Detect which cell encompasses the target text, then output its [x, y] center coordinate. 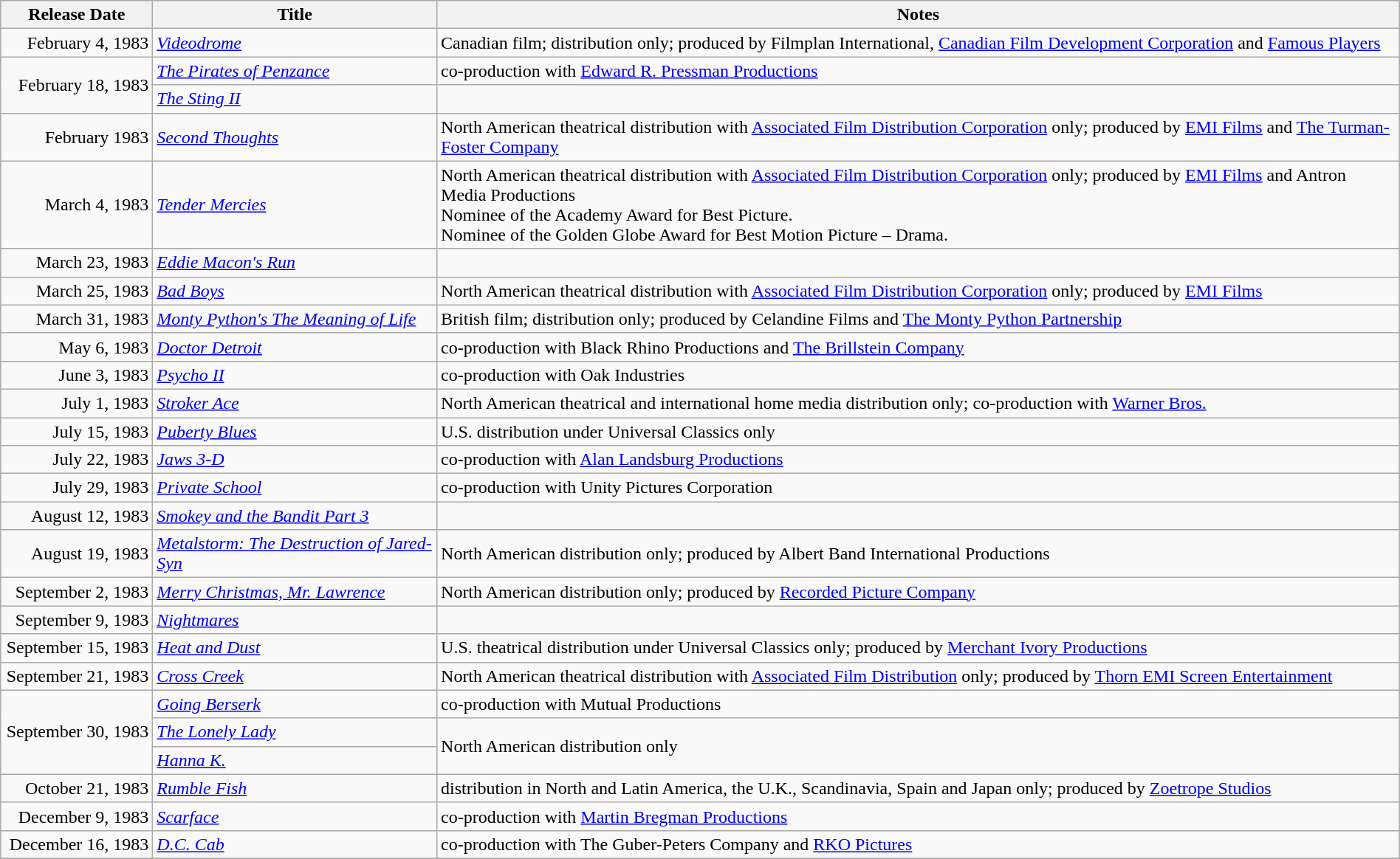
February 4, 1983 [77, 43]
The Pirates of Penzance [295, 71]
September 21, 1983 [77, 676]
North American distribution only; produced by Recorded Picture Company [919, 592]
North American theatrical and international home media distribution only; co-production with Warner Bros. [919, 403]
co-production with Edward R. Pressman Productions [919, 71]
December 9, 1983 [77, 816]
distribution in North and Latin America, the U.K., Scandinavia, Spain and Japan only; produced by Zoetrope Studios [919, 788]
co-production with Alan Landsburg Productions [919, 460]
Doctor Detroit [295, 347]
February 18, 1983 [77, 85]
U.S. distribution under Universal Classics only [919, 432]
Release Date [77, 15]
D.C. Cab [295, 844]
Private School [295, 488]
July 29, 1983 [77, 488]
October 21, 1983 [77, 788]
co-production with The Guber-Peters Company and RKO Pictures [919, 844]
Stroker Ace [295, 403]
Title [295, 15]
Heat and Dust [295, 648]
U.S. theatrical distribution under Universal Classics only; produced by Merchant Ivory Productions [919, 648]
Hanna K. [295, 760]
Merry Christmas, Mr. Lawrence [295, 592]
Metalstorm: The Destruction of Jared-Syn [295, 553]
May 6, 1983 [77, 347]
co-production with Unity Pictures Corporation [919, 488]
March 31, 1983 [77, 319]
March 4, 1983 [77, 205]
co-production with Black Rhino Productions and The Brillstein Company [919, 347]
June 3, 1983 [77, 375]
September 30, 1983 [77, 732]
North American theatrical distribution with Associated Film Distribution only; produced by Thorn EMI Screen Entertainment [919, 676]
Going Berserk [295, 704]
Bad Boys [295, 291]
Puberty Blues [295, 432]
Monty Python's The Meaning of Life [295, 319]
September 2, 1983 [77, 592]
co-production with Martin Bregman Productions [919, 816]
July 15, 1983 [77, 432]
March 23, 1983 [77, 263]
Smokey and the Bandit Part 3 [295, 516]
British film; distribution only; produced by Celandine Films and The Monty Python Partnership [919, 319]
Scarface [295, 816]
August 12, 1983 [77, 516]
Cross Creek [295, 676]
Eddie Macon's Run [295, 263]
Canadian film; distribution only; produced by Filmplan International, Canadian Film Development Corporation and Famous Players [919, 43]
Rumble Fish [295, 788]
December 16, 1983 [77, 844]
co-production with Oak Industries [919, 375]
Jaws 3-D [295, 460]
The Lonely Lady [295, 732]
Psycho II [295, 375]
North American theatrical distribution with Associated Film Distribution Corporation only; produced by EMI Films [919, 291]
July 22, 1983 [77, 460]
Tender Mercies [295, 205]
co-production with Mutual Productions [919, 704]
September 9, 1983 [77, 620]
March 25, 1983 [77, 291]
Notes [919, 15]
North American theatrical distribution with Associated Film Distribution Corporation only; produced by EMI Films and The Turman-Foster Company [919, 137]
September 15, 1983 [77, 648]
North American distribution only; produced by Albert Band International Productions [919, 553]
North American distribution only [919, 746]
Nightmares [295, 620]
Videodrome [295, 43]
Second Thoughts [295, 137]
February 1983 [77, 137]
August 19, 1983 [77, 553]
July 1, 1983 [77, 403]
The Sting II [295, 99]
